For the text-containing cell, return its midpoint in (X, Y) coordinate format. 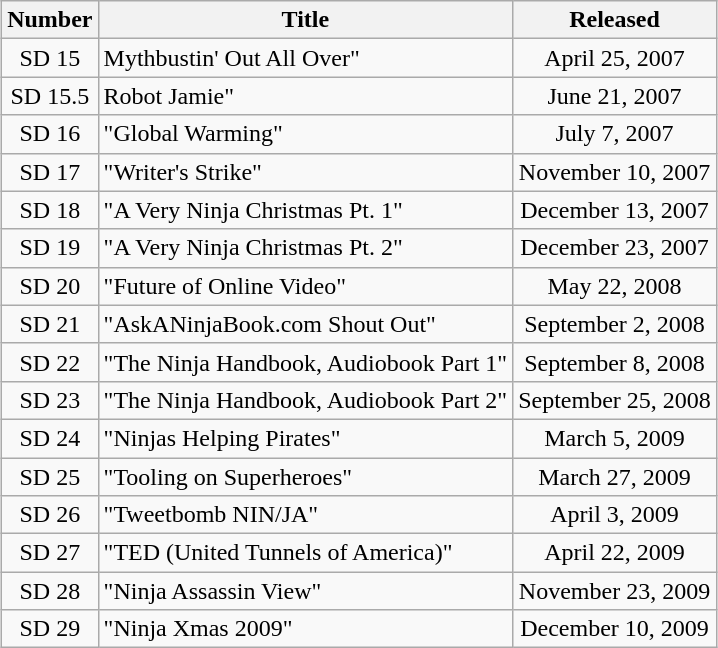
December 10, 2009 (615, 629)
Title (306, 20)
SD 26 (50, 515)
SD 22 (50, 362)
SD 17 (50, 172)
SD 16 (50, 134)
Robot Jamie" (306, 96)
"Ninja Xmas 2009" (306, 629)
"A Very Ninja Christmas Pt. 1" (306, 210)
"TED (United Tunnels of America)" (306, 553)
SD 18 (50, 210)
December 23, 2007 (615, 248)
Released (615, 20)
SD 25 (50, 477)
"Writer's Strike" (306, 172)
SD 20 (50, 286)
"Ninja Assassin View" (306, 591)
March 27, 2009 (615, 477)
April 25, 2007 (615, 58)
May 22, 2008 (615, 286)
April 22, 2009 (615, 553)
April 3, 2009 (615, 515)
March 5, 2009 (615, 438)
December 13, 2007 (615, 210)
SD 15 (50, 58)
SD 24 (50, 438)
SD 29 (50, 629)
"AskANinjaBook.com Shout Out" (306, 324)
"Ninjas Helping Pirates" (306, 438)
SD 27 (50, 553)
September 2, 2008 (615, 324)
"Global Warming" (306, 134)
"Tooling on Superheroes" (306, 477)
SD 21 (50, 324)
September 25, 2008 (615, 400)
"The Ninja Handbook, Audiobook Part 2" (306, 400)
"A Very Ninja Christmas Pt. 2" (306, 248)
SD 15.5 (50, 96)
Mythbustin' Out All Over" (306, 58)
"The Ninja Handbook, Audiobook Part 1" (306, 362)
November 23, 2009 (615, 591)
Number (50, 20)
SD 23 (50, 400)
July 7, 2007 (615, 134)
November 10, 2007 (615, 172)
"Tweetbomb NIN/JA" (306, 515)
"Future of Online Video" (306, 286)
SD 19 (50, 248)
September 8, 2008 (615, 362)
June 21, 2007 (615, 96)
SD 28 (50, 591)
